Capture the cell that displays the provided text and extract its [x, y] central coordinate. 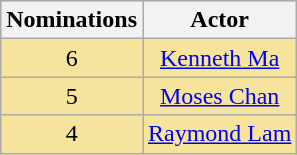
Moses Chan [219, 96]
Kenneth Ma [219, 58]
4 [72, 134]
6 [72, 58]
Actor [219, 20]
5 [72, 96]
Nominations [72, 20]
Raymond Lam [219, 134]
